Return the (x, y) coordinate for the center point of the cell that contains the specified text.  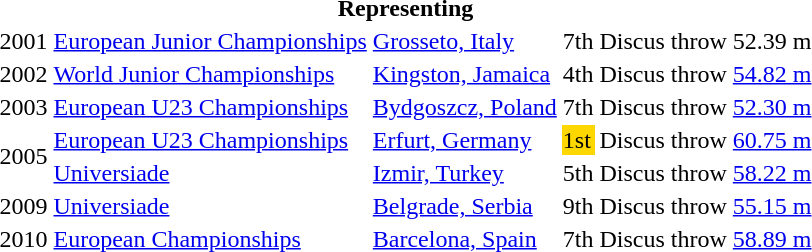
9th (578, 206)
Belgrade, Serbia (464, 206)
1st (578, 140)
Erfurt, Germany (464, 140)
Kingston, Jamaica (464, 74)
European Junior Championships (210, 41)
5th (578, 173)
Izmir, Turkey (464, 173)
4th (578, 74)
World Junior Championships (210, 74)
Bydgoszcz, Poland (464, 107)
Grosseto, Italy (464, 41)
